Return the [x, y] coordinate for the center point of the cell that contains the specified text.  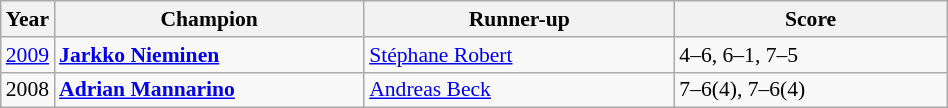
Adrian Mannarino [209, 90]
Stéphane Robert [519, 55]
Jarkko Nieminen [209, 55]
Champion [209, 19]
Runner-up [519, 19]
Score [810, 19]
2008 [28, 90]
4–6, 6–1, 7–5 [810, 55]
Year [28, 19]
2009 [28, 55]
7–6(4), 7–6(4) [810, 90]
Andreas Beck [519, 90]
